Search for the cell housing the specified text and yield its [X, Y] center coordinate. 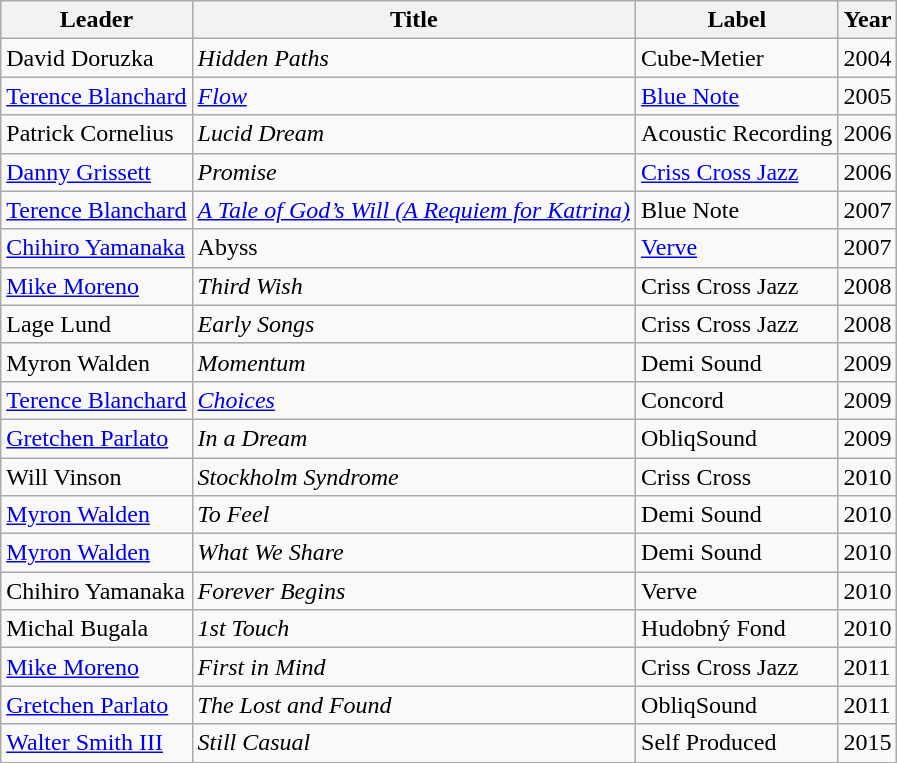
First in Mind [414, 667]
Leader [96, 20]
Abyss [414, 248]
Concord [737, 400]
Lage Lund [96, 324]
Hudobný Fond [737, 629]
1st Touch [414, 629]
Promise [414, 172]
Lucid Dream [414, 134]
To Feel [414, 515]
2015 [868, 743]
Still Casual [414, 743]
Will Vinson [96, 477]
Cube-Metier [737, 58]
Hidden Paths [414, 58]
2005 [868, 96]
Patrick Cornelius [96, 134]
Early Songs [414, 324]
Stockholm Syndrome [414, 477]
Third Wish [414, 286]
2004 [868, 58]
Label [737, 20]
Danny Grissett [96, 172]
Year [868, 20]
Michal Bugala [96, 629]
Momentum [414, 362]
A Tale of God’s Will (A Requiem for Katrina) [414, 210]
Choices [414, 400]
What We Share [414, 553]
David Doruzka [96, 58]
In a Dream [414, 438]
Walter Smith III [96, 743]
Criss Cross [737, 477]
Flow [414, 96]
Forever Begins [414, 591]
Title [414, 20]
Self Produced [737, 743]
The Lost and Found [414, 705]
Acoustic Recording [737, 134]
